Determine the [x, y] coordinate at the center of the cell enclosing the given text.  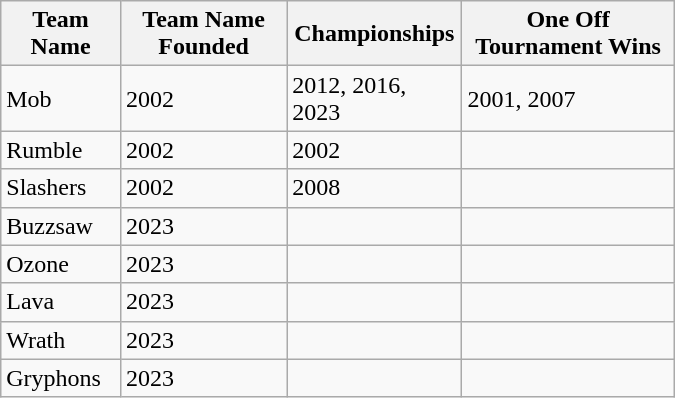
Rumble [61, 150]
Mob [61, 98]
Team Name Founded [203, 34]
Buzzsaw [61, 226]
Wrath [61, 340]
Lava [61, 302]
Championships [374, 34]
2012, 2016, 2023 [374, 98]
2001, 2007 [568, 98]
Gryphons [61, 378]
Team Name [61, 34]
Ozone [61, 264]
One Off Tournament Wins [568, 34]
Slashers [61, 188]
2008 [374, 188]
